Identify which cell holds the provided text, then report its [X, Y] central coordinate. 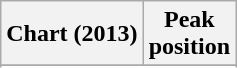
Chart (2013) [72, 34]
Peakposition [189, 34]
